Search for the cell housing the specified text and yield its (X, Y) center coordinate. 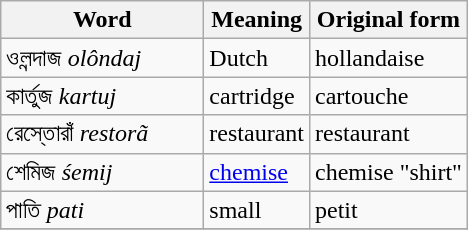
chemise "shirt" (388, 172)
কার্তুজ kartuj (102, 96)
small (257, 210)
রেস্তোরাঁ restorã (102, 134)
ওলন্দাজ olôndaj (102, 58)
Dutch (257, 58)
petit (388, 210)
শেমিজ śemij (102, 172)
Word (102, 20)
chemise (257, 172)
cartouche (388, 96)
Original form (388, 20)
hollandaise (388, 58)
পাতি pati (102, 210)
cartridge (257, 96)
Meaning (257, 20)
